Provide the [X, Y] coordinate of the cell's center where the given text is located.  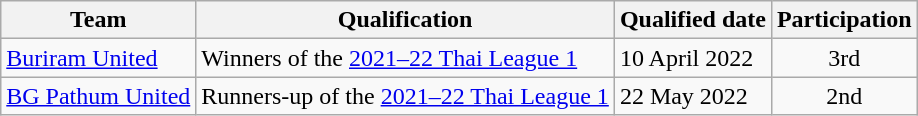
Team [98, 20]
2nd [844, 96]
Runners-up of the 2021–22 Thai League 1 [406, 96]
3rd [844, 58]
Qualified date [692, 20]
10 April 2022 [692, 58]
Participation [844, 20]
Winners of the 2021–22 Thai League 1 [406, 58]
Qualification [406, 20]
22 May 2022 [692, 96]
BG Pathum United [98, 96]
Buriram United [98, 58]
